Determine the (X, Y) coordinate at the center of the cell enclosing the given text.  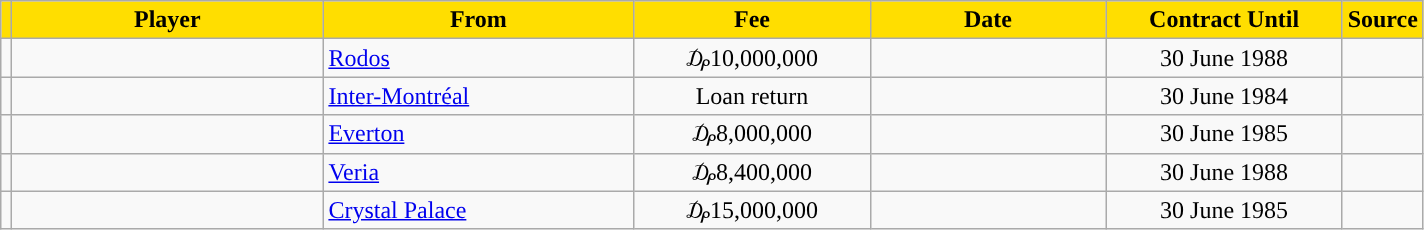
From (478, 20)
Inter-Montréal (478, 96)
Veria (478, 172)
₯15,000,000 (752, 210)
Everton (478, 134)
Source (1382, 20)
Player (168, 20)
₯8,000,000 (752, 134)
₯10,000,000 (752, 58)
Loan return (752, 96)
Contract Until (1224, 20)
Crystal Palace (478, 210)
₯8,400,000 (752, 172)
Rodos (478, 58)
30 June 1984 (1224, 96)
Date (988, 20)
Fee (752, 20)
